Locate the cell with the specified text and output its [X, Y] center coordinate. 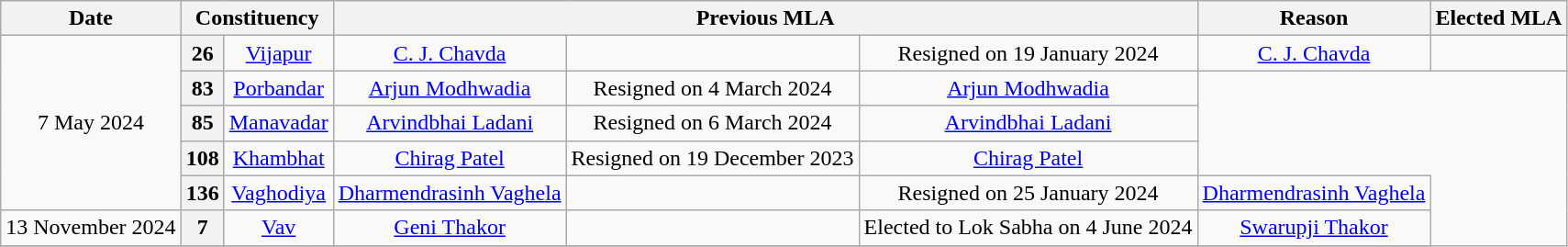
13 November 2024 [91, 228]
Vav [279, 228]
Resigned on 6 March 2024 [712, 123]
136 [202, 193]
Manavadar [279, 123]
Resigned on 19 January 2024 [1028, 53]
26 [202, 53]
Resigned on 4 March 2024 [712, 88]
Vijapur [279, 53]
Constituency [257, 18]
7 May 2024 [91, 123]
Swarupji Thakor [1314, 228]
Reason [1314, 18]
Previous MLA [765, 18]
108 [202, 158]
Elected MLA [1499, 18]
Geni Thakor [450, 228]
Resigned on 25 January 2024 [1028, 193]
85 [202, 123]
Khambhat [279, 158]
7 [202, 228]
Vaghodiya [279, 193]
83 [202, 88]
Porbandar [279, 88]
Resigned on 19 December 2023 [712, 158]
Date [91, 18]
Elected to Lok Sabha on 4 June 2024 [1028, 228]
